Identify which cell holds the provided text, then report its (x, y) central coordinate. 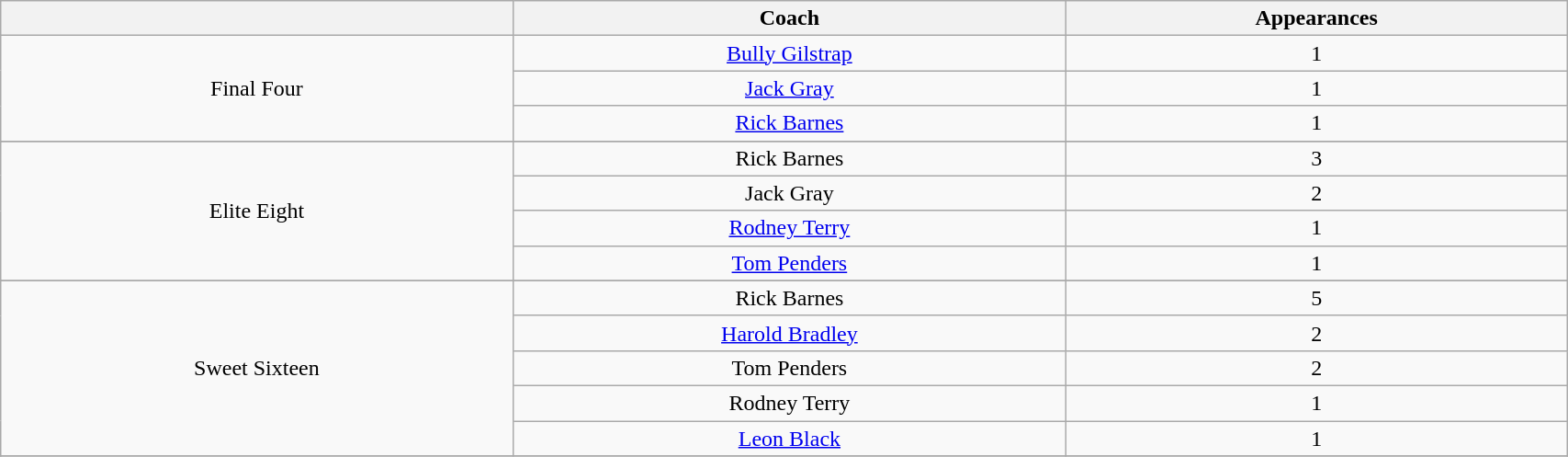
3 (1317, 158)
Appearances (1317, 18)
Final Four (257, 88)
Bully Gilstrap (790, 53)
Leon Black (790, 439)
Sweet Sixteen (257, 368)
Coach (790, 18)
5 (1317, 298)
Harold Bradley (790, 333)
Elite Eight (257, 211)
